Provide the (X, Y) coordinate of the cell's center where the given text is located.  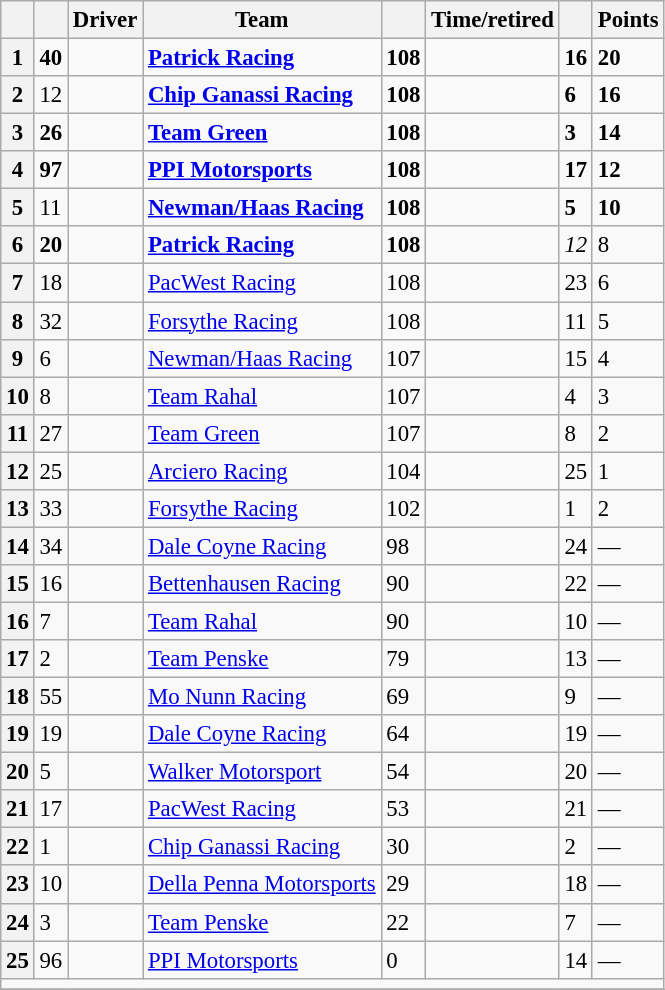
53 (404, 809)
64 (404, 734)
34 (50, 546)
Driver (106, 20)
55 (50, 697)
40 (50, 58)
29 (404, 885)
30 (404, 847)
96 (50, 960)
Points (628, 20)
27 (50, 433)
79 (404, 659)
Della Penna Motorsports (262, 885)
69 (404, 697)
Team (262, 20)
Bettenhausen Racing (262, 584)
Arciero Racing (262, 471)
97 (50, 170)
102 (404, 509)
104 (404, 471)
Time/retired (492, 20)
98 (404, 546)
Walker Motorsport (262, 772)
32 (50, 321)
0 (404, 960)
33 (50, 509)
54 (404, 772)
26 (50, 133)
Mo Nunn Racing (262, 697)
